For the text-containing cell, return its midpoint in (X, Y) coordinate format. 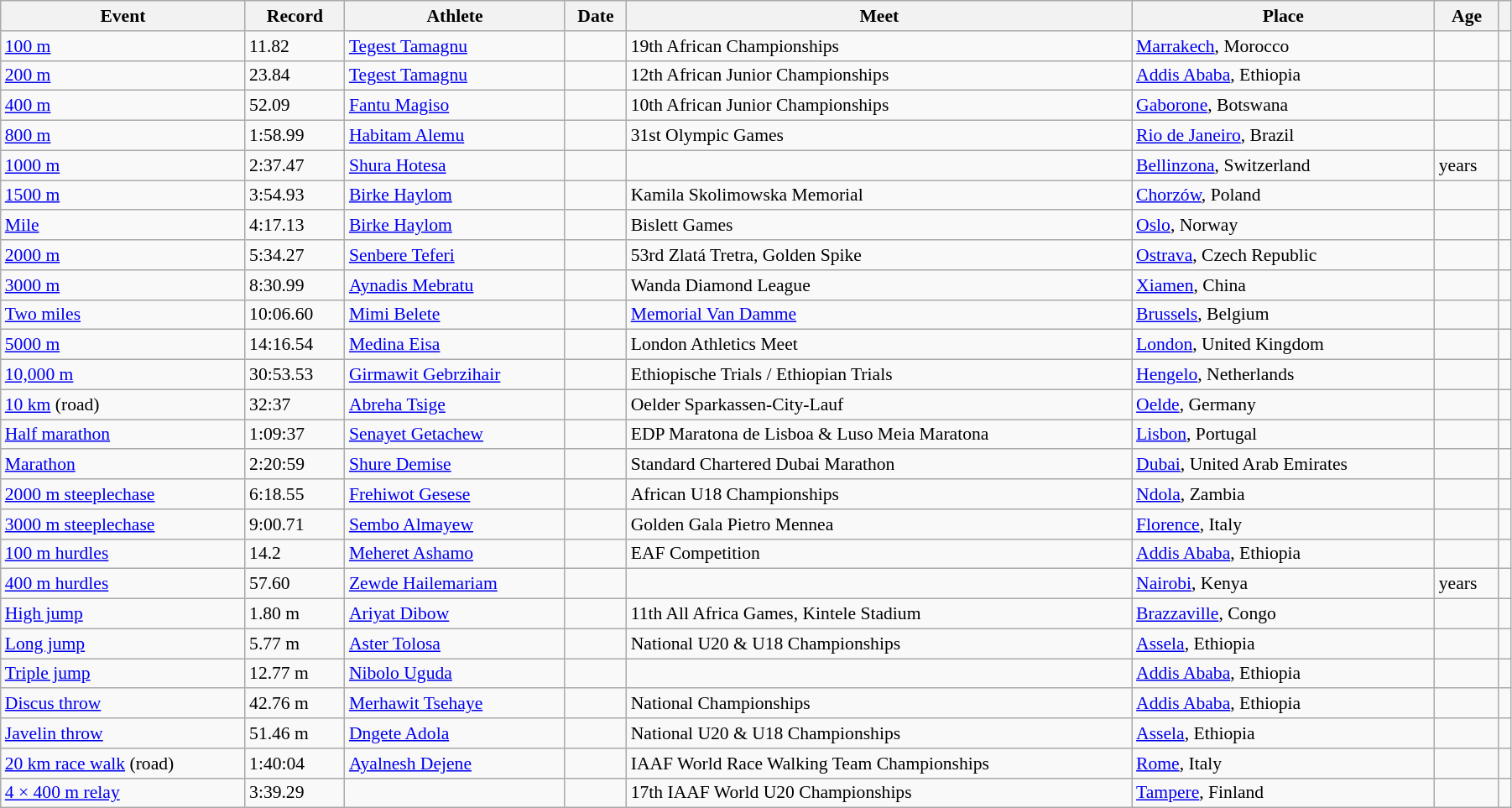
Memorial Van Damme (879, 315)
Florence, Italy (1284, 524)
1000 m (123, 165)
42.76 m (295, 704)
Marrakech, Morocco (1284, 46)
3:39.29 (295, 793)
Xiamen, China (1284, 285)
Lisbon, Portugal (1284, 435)
Athlete (455, 16)
10th African Junior Championships (879, 106)
17th IAAF World U20 Championships (879, 793)
Nairobi, Kenya (1284, 584)
Oelde, Germany (1284, 404)
Zewde Hailemariam (455, 584)
23.84 (295, 76)
Discus throw (123, 704)
Long jump (123, 644)
19th African Championships (879, 46)
53rd Zlatá Tretra, Golden Spike (879, 255)
30:53.53 (295, 375)
3000 m (123, 285)
100 m hurdles (123, 554)
Record (295, 16)
5.77 m (295, 644)
Ethiopische Trials / Ethiopian Trials (879, 375)
14:16.54 (295, 345)
Wanda Diamond League (879, 285)
12.77 m (295, 674)
4 × 400 m relay (123, 793)
800 m (123, 136)
African U18 Championships (879, 494)
Dubai, United Arab Emirates (1284, 465)
Rome, Italy (1284, 764)
Habitam Alemu (455, 136)
52.09 (295, 106)
1:58.99 (295, 136)
31st Olympic Games (879, 136)
Nibolo Uguda (455, 674)
14.2 (295, 554)
Ostrava, Czech Republic (1284, 255)
Senayet Getachew (455, 435)
Ayalnesh Dejene (455, 764)
1:09:37 (295, 435)
Chorzów, Poland (1284, 195)
Medina Eisa (455, 345)
11.82 (295, 46)
Shura Hotesa (455, 165)
32:37 (295, 404)
10 km (road) (123, 404)
8:30.99 (295, 285)
Gaborone, Botswana (1284, 106)
Hengelo, Netherlands (1284, 375)
Aynadis Mebratu (455, 285)
2000 m steeplechase (123, 494)
EAF Competition (879, 554)
Dngete Adola (455, 733)
200 m (123, 76)
Aster Tolosa (455, 644)
London Athletics Meet (879, 345)
Brazzaville, Congo (1284, 614)
Ariyat Dibow (455, 614)
National Championships (879, 704)
Senbere Teferi (455, 255)
Abreha Tsige (455, 404)
EDP Maratona de Lisboa & Luso Meia Maratona (879, 435)
Two miles (123, 315)
Meheret Ashamo (455, 554)
Event (123, 16)
57.60 (295, 584)
3:54.93 (295, 195)
400 m hurdles (123, 584)
Rio de Janeiro, Brazil (1284, 136)
Marathon (123, 465)
Fantu Magiso (455, 106)
Javelin throw (123, 733)
Bislett Games (879, 226)
Standard Chartered Dubai Marathon (879, 465)
400 m (123, 106)
9:00.71 (295, 524)
Triple jump (123, 674)
Meet (879, 16)
Merhawit Tsehaye (455, 704)
Place (1284, 16)
10,000 m (123, 375)
100 m (123, 46)
Mimi Belete (455, 315)
Brussels, Belgium (1284, 315)
Girmawit Gebrzihair (455, 375)
Golden Gala Pietro Mennea (879, 524)
5000 m (123, 345)
Oslo, Norway (1284, 226)
1500 m (123, 195)
51.46 m (295, 733)
Age (1467, 16)
Frehiwot Gesese (455, 494)
6:18.55 (295, 494)
Sembo Almayew (455, 524)
Oelder Sparkassen-City-Lauf (879, 404)
2:20:59 (295, 465)
10:06.60 (295, 315)
Date (596, 16)
Half marathon (123, 435)
Bellinzona, Switzerland (1284, 165)
1.80 m (295, 614)
London, United Kingdom (1284, 345)
11th All Africa Games, Kintele Stadium (879, 614)
1:40:04 (295, 764)
12th African Junior Championships (879, 76)
Tampere, Finland (1284, 793)
3000 m steeplechase (123, 524)
2:37.47 (295, 165)
Ndola, Zambia (1284, 494)
Mile (123, 226)
High jump (123, 614)
4:17.13 (295, 226)
5:34.27 (295, 255)
IAAF World Race Walking Team Championships (879, 764)
20 km race walk (road) (123, 764)
Kamila Skolimowska Memorial (879, 195)
2000 m (123, 255)
Shure Demise (455, 465)
